Search for the cell housing the specified text and yield its (X, Y) center coordinate. 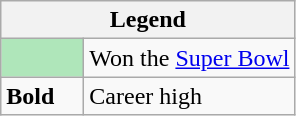
Won the Super Bowl (190, 58)
Bold (42, 96)
Career high (190, 96)
Legend (148, 20)
